Find where the given text appears and provide that cell's center as (x, y) coordinate. 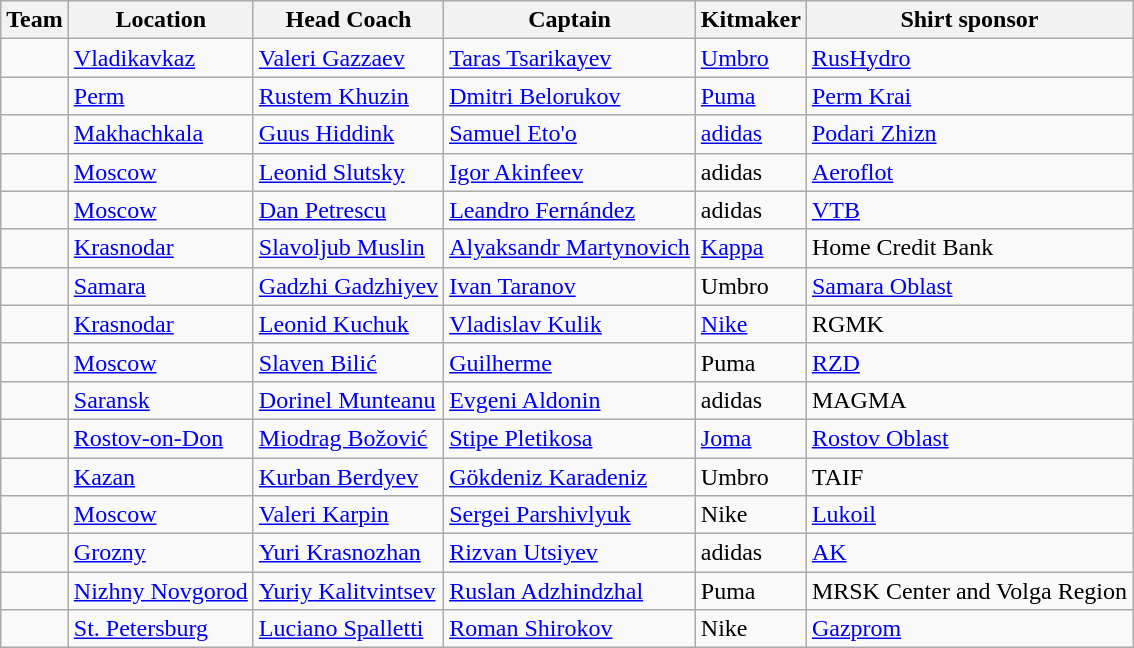
Luciano Spalletti (348, 629)
Home Credit Bank (969, 248)
Dorinel Munteanu (348, 400)
RusHydro (969, 58)
Makhachkala (160, 134)
Kurban Berdyev (348, 477)
Location (160, 20)
Nizhny Novgorod (160, 591)
Sergei Parshivlyuk (570, 515)
Yuri Krasnozhan (348, 553)
Perm (160, 96)
Leonid Kuchuk (348, 324)
Ruslan Adzhindzhal (570, 591)
Samuel Eto'o (570, 134)
Perm Krai (969, 96)
Stipe Pletikosa (570, 438)
Grozny (160, 553)
Lukoil (969, 515)
Igor Akinfeev (570, 172)
MRSK Center and Volga Region (969, 591)
Valeri Gazzaev (348, 58)
Ivan Taranov (570, 286)
AK (969, 553)
Taras Tsarikayev (570, 58)
Samara (160, 286)
Joma (750, 438)
Samara Oblast (969, 286)
Rostov-on-Don (160, 438)
Kazan (160, 477)
Dmitri Belorukov (570, 96)
Valeri Karpin (348, 515)
Rostov Oblast (969, 438)
Vladislav Kulik (570, 324)
Roman Shirokov (570, 629)
Vladikavkaz (160, 58)
Shirt sponsor (969, 20)
MAGMA (969, 400)
Kitmaker (750, 20)
VTB (969, 210)
St. Petersburg (160, 629)
RGMK (969, 324)
Guilherme (570, 362)
Dan Petrescu (348, 210)
Slavoljub Muslin (348, 248)
Miodrag Božović (348, 438)
Yuriy Kalitvintsev (348, 591)
Aeroflot (969, 172)
TAIF (969, 477)
Captain (570, 20)
Podari Zhizn (969, 134)
Gökdeniz Karadeniz (570, 477)
Leonid Slutsky (348, 172)
Rizvan Utsiyev (570, 553)
Alyaksandr Martynovich (570, 248)
Leandro Fernández (570, 210)
Slaven Bilić (348, 362)
Evgeni Aldonin (570, 400)
Saransk (160, 400)
Gadzhi Gadzhiyev (348, 286)
RZD (969, 362)
Head Coach (348, 20)
Rustem Khuzin (348, 96)
Guus Hiddink (348, 134)
Kappa (750, 248)
Team (35, 20)
Gazprom (969, 629)
